Return the [x, y] coordinate for the center point of the cell that contains the specified text.  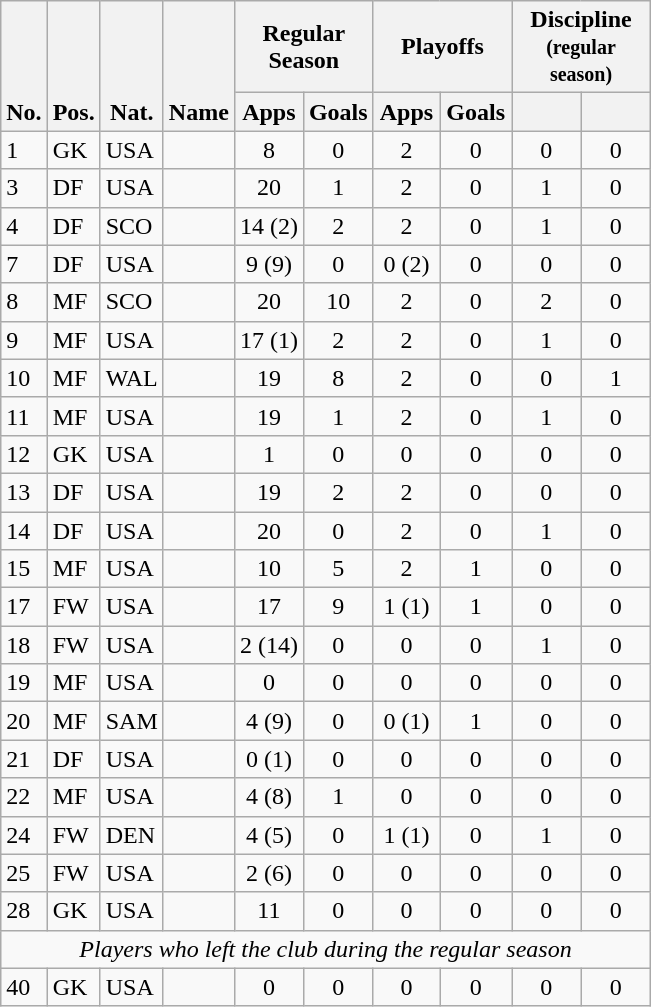
4 (8) [268, 797]
9 (9) [268, 264]
14 (2) [268, 226]
Nat. [132, 66]
22 [24, 797]
7 [24, 264]
SAM [132, 721]
4 (9) [268, 721]
4 (5) [268, 835]
5 [338, 569]
21 [24, 759]
4 [24, 226]
Discipline(regular season) [582, 47]
3 [24, 188]
12 [24, 454]
24 [24, 835]
40 [24, 987]
2 (14) [268, 645]
28 [24, 911]
Name [198, 66]
Playoffs [442, 47]
DEN [132, 835]
18 [24, 645]
Regular Season [304, 47]
14 [24, 531]
2 (6) [268, 873]
No. [24, 66]
13 [24, 492]
Pos. [74, 66]
Players who left the club during the regular season [326, 949]
15 [24, 569]
0 (2) [406, 264]
WAL [132, 378]
17 (1) [268, 340]
25 [24, 873]
